For the text-containing cell, return its midpoint in [X, Y] coordinate format. 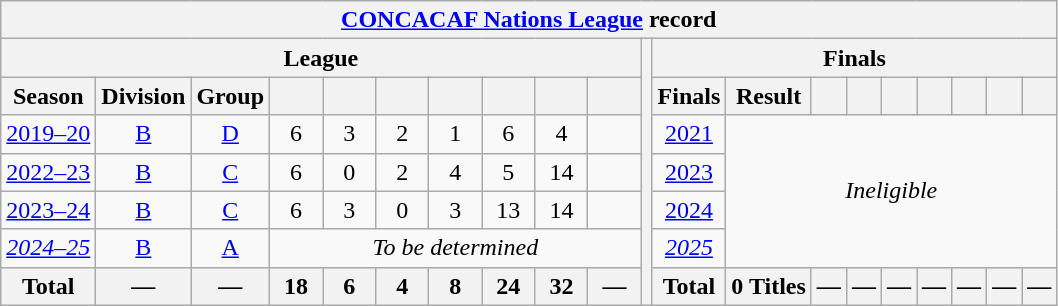
Ineligible [892, 191]
32 [562, 286]
5 [508, 172]
Division [144, 96]
24 [508, 286]
0 Titles [769, 286]
2023 [689, 172]
2025 [689, 248]
Season [48, 96]
2021 [689, 134]
D [230, 134]
Result [769, 96]
2024 [689, 210]
A [230, 248]
2022–23 [48, 172]
2019–20 [48, 134]
1 [456, 134]
18 [296, 286]
2024–25 [48, 248]
CONCACAF Nations League record [529, 20]
8 [456, 286]
13 [508, 210]
To be determined [456, 248]
2023–24 [48, 210]
Group [230, 96]
League [321, 58]
